Find where the given text appears and provide that cell's center as (x, y) coordinate. 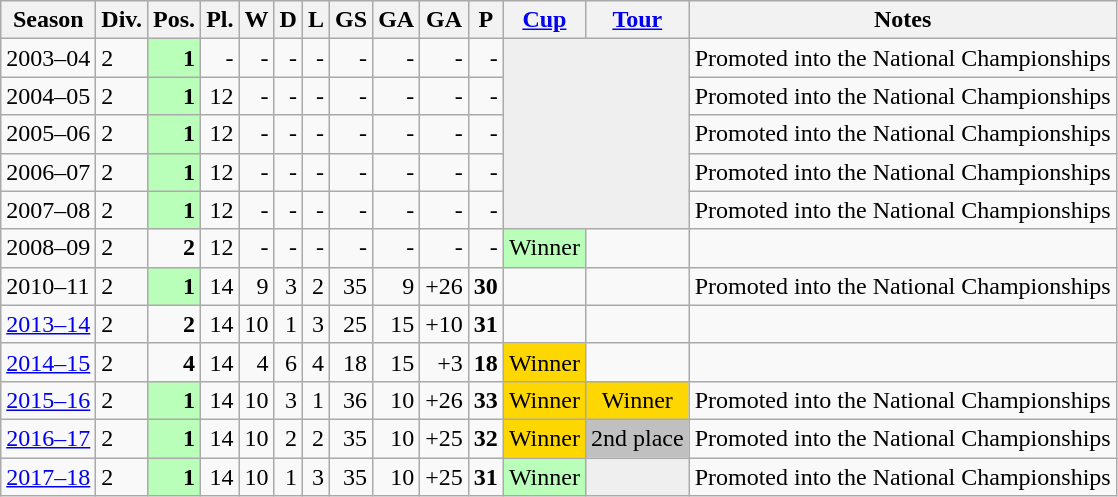
2013–14 (48, 324)
Notes (902, 20)
2008–09 (48, 248)
2003–04 (48, 58)
2016–17 (48, 438)
Cup (544, 20)
6 (288, 362)
Tour (637, 20)
Pl. (220, 20)
2nd place (637, 438)
32 (486, 438)
36 (352, 400)
D (288, 20)
2014–15 (48, 362)
2006–07 (48, 172)
W (256, 20)
30 (486, 286)
33 (486, 400)
2005–06 (48, 134)
Pos. (174, 20)
P (486, 20)
2017–18 (48, 477)
2015–16 (48, 400)
2010–11 (48, 286)
25 (352, 324)
+3 (444, 362)
L (316, 20)
2004–05 (48, 96)
Season (48, 20)
GS (352, 20)
Div. (122, 20)
2007–08 (48, 210)
+10 (444, 324)
